Extract the [X, Y] coordinate from the center of the cell holding the provided text.  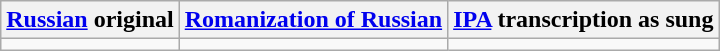
Russian original [90, 20]
Romanization of Russian [313, 20]
IPA transcription as sung [584, 20]
